Detect which cell encompasses the target text, then output its (X, Y) center coordinate. 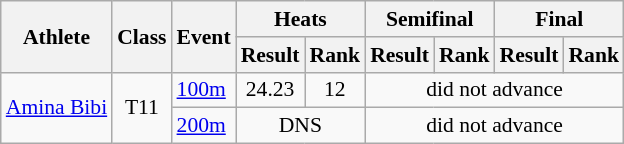
DNS (300, 126)
Class (142, 36)
Athlete (56, 36)
12 (336, 90)
Event (204, 36)
Semifinal (430, 19)
T11 (142, 108)
Heats (300, 19)
24.23 (270, 90)
Amina Bibi (56, 108)
100m (204, 90)
200m (204, 126)
Final (560, 19)
